Find where the given text appears and provide that cell's center as (X, Y) coordinate. 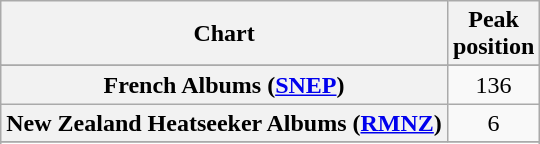
6 (493, 123)
Chart (224, 34)
French Albums (SNEP) (224, 85)
New Zealand Heatseeker Albums (RMNZ) (224, 123)
136 (493, 85)
Peakposition (493, 34)
